Find where the given text appears and provide that cell's center as [x, y] coordinate. 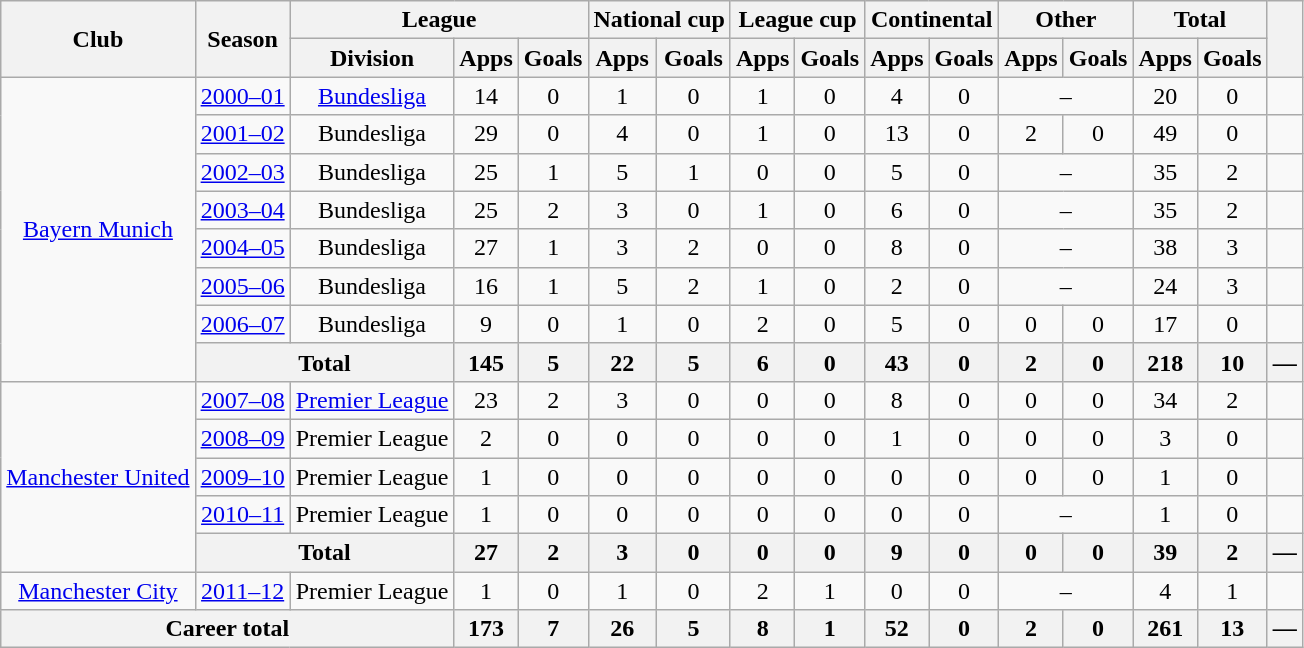
National cup [659, 20]
39 [1165, 553]
Career total [228, 629]
17 [1165, 324]
10 [1232, 362]
Club [98, 39]
38 [1165, 248]
23 [486, 400]
145 [486, 362]
Manchester City [98, 591]
2007–08 [242, 400]
2009–10 [242, 477]
League [439, 20]
2008–09 [242, 438]
24 [1165, 286]
Season [242, 39]
2003–04 [242, 210]
Continental [932, 20]
52 [897, 629]
2002–03 [242, 172]
2001–02 [242, 134]
7 [553, 629]
League cup [797, 20]
16 [486, 286]
34 [1165, 400]
29 [486, 134]
26 [622, 629]
43 [897, 362]
49 [1165, 134]
218 [1165, 362]
2000–01 [242, 96]
2005–06 [242, 286]
261 [1165, 629]
173 [486, 629]
20 [1165, 96]
22 [622, 362]
Manchester United [98, 476]
14 [486, 96]
2004–05 [242, 248]
2010–11 [242, 515]
Bayern Munich [98, 229]
2011–12 [242, 591]
Other [1066, 20]
2006–07 [242, 324]
Division [372, 58]
